Detect which cell encompasses the target text, then output its [X, Y] center coordinate. 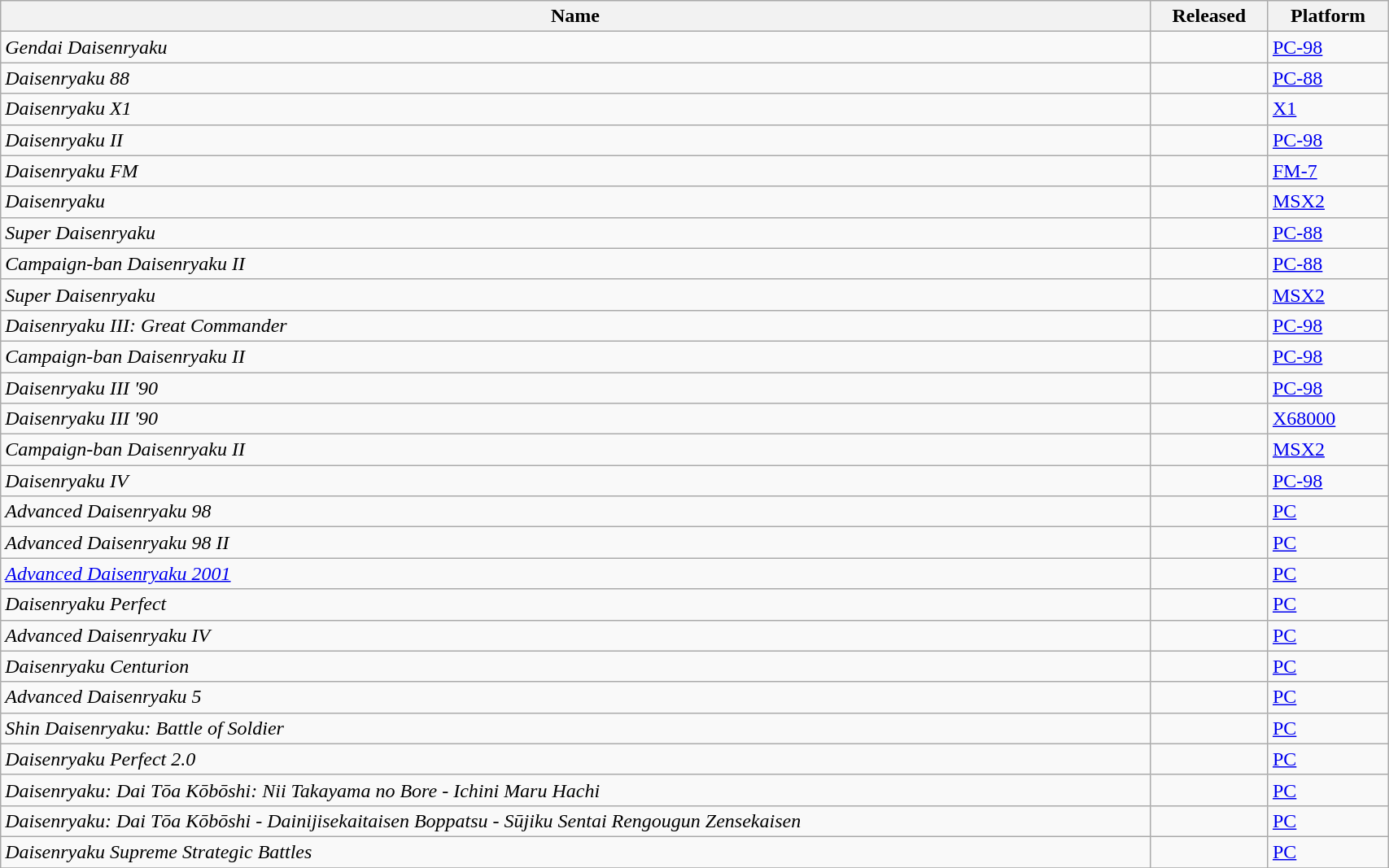
Advanced Daisenryaku IV [575, 635]
Daisenryaku 88 [575, 78]
X68000 [1328, 419]
Name [575, 16]
Daisenryaku [575, 202]
Daisenryaku Perfect 2.0 [575, 759]
Daisenryaku Centurion [575, 666]
Daisenryaku IV [575, 481]
Advanced Daisenryaku 2001 [575, 574]
Daisenryaku Supreme Strategic Battles [575, 852]
Gendai Daisenryaku [575, 47]
FM-7 [1328, 171]
Released [1209, 16]
Advanced Daisenryaku 98 [575, 512]
Advanced Daisenryaku 98 II [575, 543]
Daisenryaku FM [575, 171]
Daisenryaku Perfect [575, 604]
Daisenryaku: Dai Tōa Kōbōshi: Nii Takayama no Bore - Ichini Maru Hachi [575, 790]
Daisenryaku II [575, 140]
Daisenryaku: Dai Tōa Kōbōshi - Dainijisekaitaisen Boppatsu - Sūjiku Sentai Rengougun Zensekaisen [575, 821]
Platform [1328, 16]
Daisenryaku X1 [575, 109]
Advanced Daisenryaku 5 [575, 697]
Shin Daisenryaku: Battle of Soldier [575, 728]
Daisenryaku III: Great Commander [575, 325]
X1 [1328, 109]
